Detect which cell encompasses the target text, then output its [x, y] center coordinate. 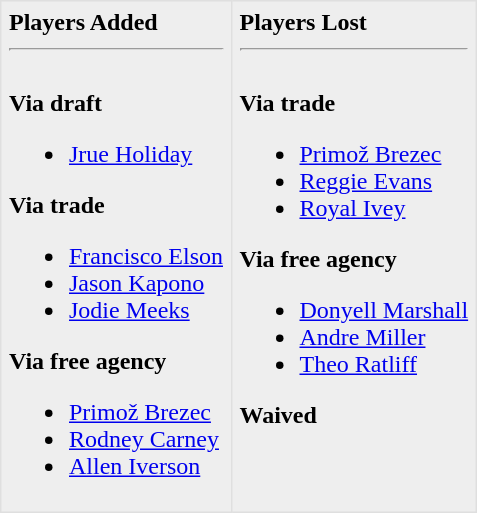
Players Lost Via tradePrimož BrezecReggie EvansRoyal IveyVia free agencyDonyell MarshallAndre MillerTheo RatliffWaived [354, 257]
Players Added Via draftJrue HolidayVia tradeFrancisco ElsonJason KaponoJodie MeeksVia free agencyPrimož BrezecRodney CarneyAllen Iverson [116, 257]
